For the text-containing cell, return its midpoint in [x, y] coordinate format. 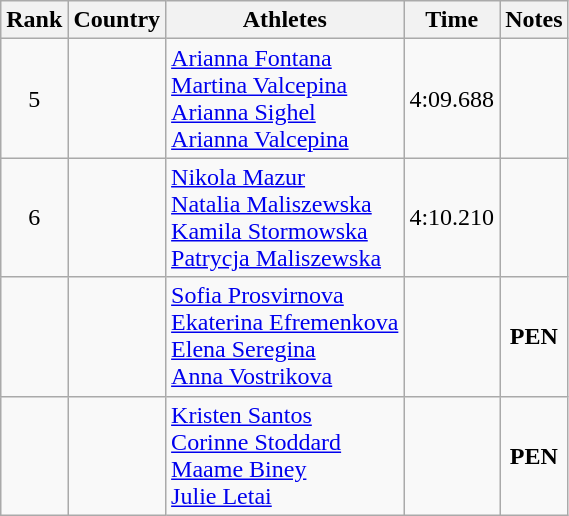
Sofia ProsvirnovaEkaterina EfremenkovaElena SereginaAnna Vostrikova [285, 336]
Time [452, 20]
Kristen SantosCorinne StoddardMaame BineyJulie Letai [285, 456]
Notes [534, 20]
Nikola MazurNatalia MaliszewskaKamila StormowskaPatrycja Maliszewska [285, 218]
Arianna FontanaMartina ValcepinaArianna SighelArianna Valcepina [285, 98]
4:09.688 [452, 98]
4:10.210 [452, 218]
Country [117, 20]
6 [34, 218]
Athletes [285, 20]
5 [34, 98]
Rank [34, 20]
